Output the [X, Y] coordinate of the center of the cell containing the given text.  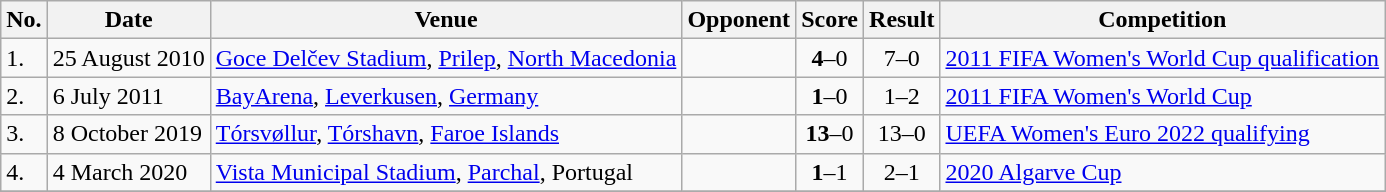
1–2 [902, 96]
Date [128, 20]
4. [24, 172]
Opponent [739, 20]
2020 Algarve Cup [1162, 172]
No. [24, 20]
2. [24, 96]
25 August 2010 [128, 58]
4 March 2020 [128, 172]
BayArena, Leverkusen, Germany [446, 96]
2–1 [902, 172]
1–0 [830, 96]
Goce Delčev Stadium, Prilep, North Macedonia [446, 58]
Competition [1162, 20]
Venue [446, 20]
2011 FIFA Women's World Cup [1162, 96]
6 July 2011 [128, 96]
8 October 2019 [128, 134]
1. [24, 58]
2011 FIFA Women's World Cup qualification [1162, 58]
Tórsvøllur, Tórshavn, Faroe Islands [446, 134]
Result [902, 20]
7–0 [902, 58]
Vista Municipal Stadium, Parchal, Portugal [446, 172]
Score [830, 20]
1–1 [830, 172]
UEFA Women's Euro 2022 qualifying [1162, 134]
4–0 [830, 58]
3. [24, 134]
